Return [X, Y] of the center of cell containing provided text 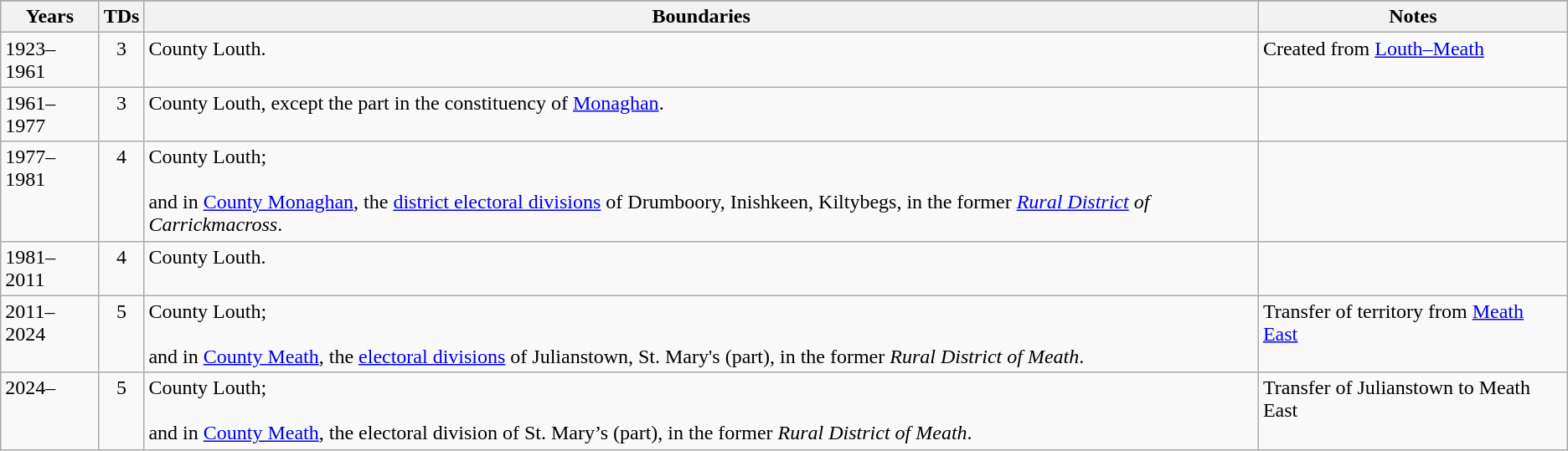
1981–2011 [50, 268]
County Louth, except the part in the constituency of Monaghan. [702, 114]
Transfer of territory from Meath East [1412, 334]
1961–1977 [50, 114]
County Louth;and in County Meath, the electoral divisions of Julianstown, St. Mary's (part), in the former Rural District of Meath. [702, 334]
1977–1981 [50, 191]
Created from Louth–Meath [1412, 60]
2024– [50, 411]
Notes [1412, 17]
1923–1961 [50, 60]
TDs [121, 17]
Years [50, 17]
2011–2024 [50, 334]
Boundaries [702, 17]
County Louth;and in County Meath, the electoral division of St. Mary’s (part), in the former Rural District of Meath. [702, 411]
Transfer of Julianstown to Meath East [1412, 411]
